Determine the (X, Y) coordinate at the center of the cell enclosing the given text.  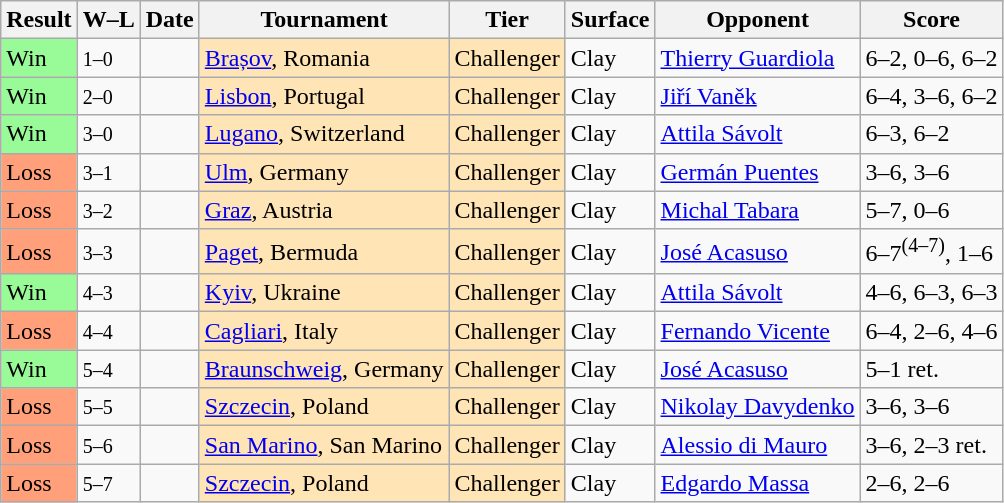
Germán Puentes (758, 172)
Graz, Austria (324, 210)
Fernando Vicente (758, 331)
Date (170, 20)
Brașov, Romania (324, 58)
Tier (507, 20)
Alessio di Mauro (758, 445)
Tournament (324, 20)
Nikolay Davydenko (758, 407)
Michal Tabara (758, 210)
Kyiv, Ukraine (324, 293)
6–7(4–7), 1–6 (932, 252)
3–1 (108, 172)
Lugano, Switzerland (324, 134)
2–0 (108, 96)
Lisbon, Portugal (324, 96)
Surface (610, 20)
Score (932, 20)
5–7 (108, 483)
4–6, 6–3, 6–3 (932, 293)
3–0 (108, 134)
Jiří Vaněk (758, 96)
Result (39, 20)
3–3 (108, 252)
5–1 ret. (932, 369)
5–7, 0–6 (932, 210)
5–6 (108, 445)
Opponent (758, 20)
6–2, 0–6, 6–2 (932, 58)
Cagliari, Italy (324, 331)
4–3 (108, 293)
Ulm, Germany (324, 172)
San Marino, San Marino (324, 445)
6–4, 2–6, 4–6 (932, 331)
Edgardo Massa (758, 483)
6–3, 6–2 (932, 134)
5–4 (108, 369)
5–5 (108, 407)
4–4 (108, 331)
W–L (108, 20)
2–6, 2–6 (932, 483)
Braunschweig, Germany (324, 369)
6–4, 3–6, 6–2 (932, 96)
3–2 (108, 210)
3–6, 2–3 ret. (932, 445)
1–0 (108, 58)
Thierry Guardiola (758, 58)
Paget, Bermuda (324, 252)
